Detect which cell encompasses the target text, then output its [X, Y] center coordinate. 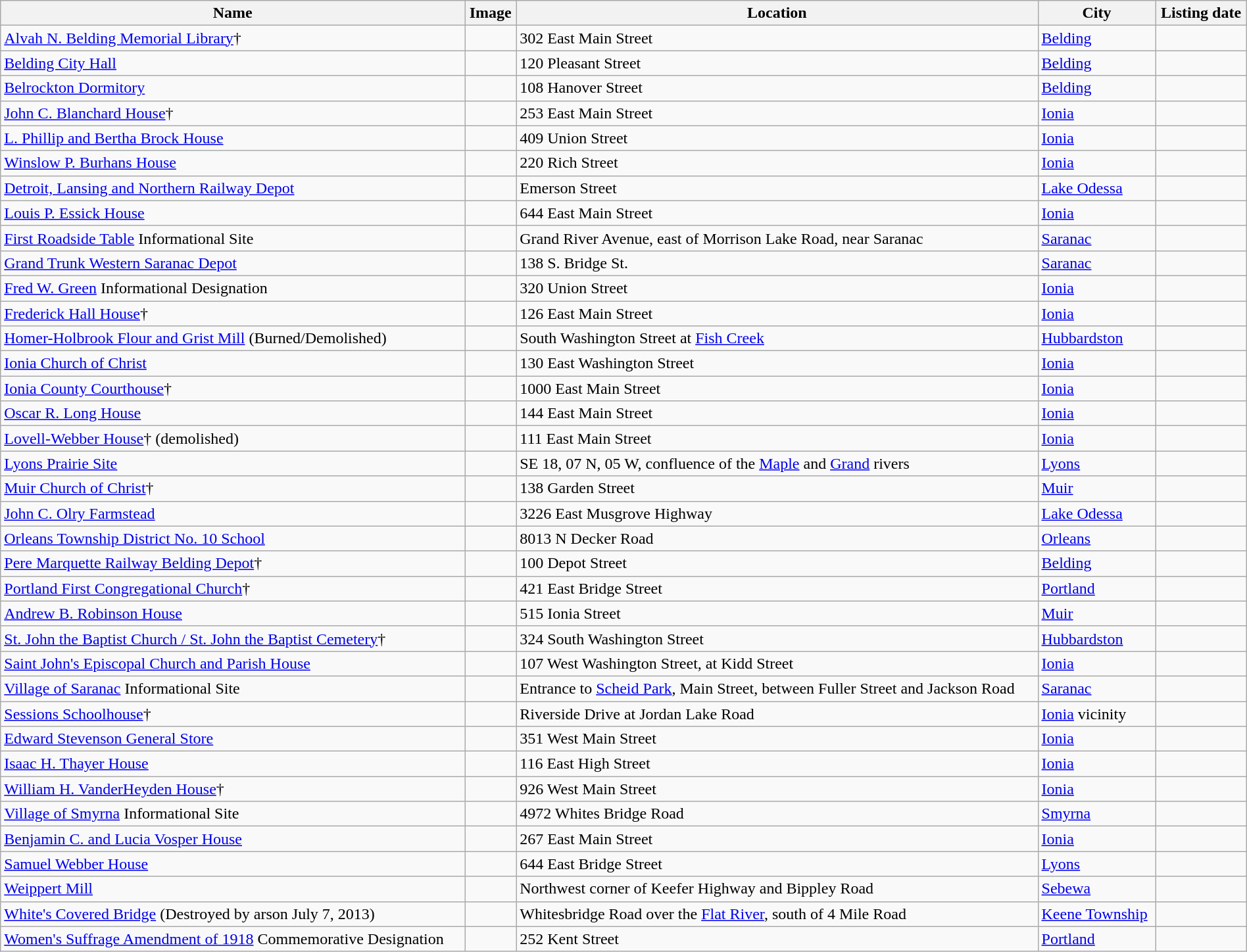
252 Kent Street [777, 939]
267 East Main Street [777, 839]
111 East Main Street [777, 439]
100 Depot Street [777, 563]
First Roadside Table Informational Site [233, 238]
Name [233, 13]
Frederick Hall House† [233, 314]
Benjamin C. and Lucia Vosper House [233, 839]
Ionia County Courthouse† [233, 389]
220 Rich Street [777, 163]
Whitesbridge Road over the Flat River, south of 4 Mile Road [777, 914]
SE 18, 07 N, 05 W, confluence of the Maple and Grand rivers [777, 464]
351 West Main Street [777, 739]
Keene Township [1097, 914]
120 Pleasant Street [777, 63]
Edward Stevenson General Store [233, 739]
116 East High Street [777, 764]
Grand Trunk Western Saranac Depot [233, 263]
3226 East Musgrove Highway [777, 513]
White's Covered Bridge (Destroyed by arson July 7, 2013) [233, 914]
926 West Main Street [777, 789]
644 East Bridge Street [777, 864]
Sebewa [1097, 889]
Andrew B. Robinson House [233, 613]
Homer-Holbrook Flour and Grist Mill (Burned/Demolished) [233, 339]
Lovell-Webber House† (demolished) [233, 439]
John C. Olry Farmstead [233, 513]
Saint John's Episcopal Church and Parish House [233, 663]
107 West Washington Street, at Kidd Street [777, 663]
Detroit, Lansing and Northern Railway Depot [233, 188]
Smyrna [1097, 814]
Pere Marquette Railway Belding Depot† [233, 563]
Winslow P. Burhans House [233, 163]
Ionia Church of Christ [233, 364]
Ionia vicinity [1097, 713]
Muir Church of Christ† [233, 488]
138 S. Bridge St. [777, 263]
Isaac H. Thayer House [233, 764]
Entrance to Scheid Park, Main Street, between Fuller Street and Jackson Road [777, 688]
Oscar R. Long House [233, 414]
Image [491, 13]
Alvah N. Belding Memorial Library† [233, 38]
8013 N Decker Road [777, 538]
Northwest corner of Keefer Highway and Bippley Road [777, 889]
Women's Suffrage Amendment of 1918 Commemorative Designation [233, 939]
130 East Washington Street [777, 364]
Grand River Avenue, east of Morrison Lake Road, near Saranac [777, 238]
515 Ionia Street [777, 613]
St. John the Baptist Church / St. John the Baptist Cemetery† [233, 638]
Location [777, 13]
421 East Bridge Street [777, 588]
Weippert Mill [233, 889]
253 East Main Street [777, 113]
138 Garden Street [777, 488]
Riverside Drive at Jordan Lake Road [777, 713]
Portland First Congregational Church† [233, 588]
324 South Washington Street [777, 638]
William H. VanderHeyden House† [233, 789]
Village of Saranac Informational Site [233, 688]
409 Union Street [777, 138]
Samuel Webber House [233, 864]
Orleans Township District No. 10 School [233, 538]
South Washington Street at Fish Creek [777, 339]
Louis P. Essick House [233, 213]
302 East Main Street [777, 38]
108 Hanover Street [777, 88]
City [1097, 13]
John C. Blanchard House† [233, 113]
Sessions Schoolhouse† [233, 713]
1000 East Main Street [777, 389]
Fred W. Green Informational Designation [233, 288]
L. Phillip and Bertha Brock House [233, 138]
126 East Main Street [777, 314]
Lyons Prairie Site [233, 464]
Emerson Street [777, 188]
Village of Smyrna Informational Site [233, 814]
644 East Main Street [777, 213]
320 Union Street [777, 288]
144 East Main Street [777, 414]
Listing date [1201, 13]
Orleans [1097, 538]
4972 Whites Bridge Road [777, 814]
Belding City Hall [233, 63]
Belrockton Dormitory [233, 88]
